Output the (x, y) coordinate of the center of the cell containing the given text.  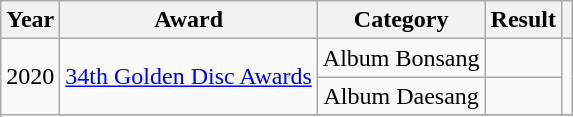
Category (401, 20)
Album Daesang (401, 96)
Album Bonsang (401, 58)
2020 (30, 77)
Result (523, 20)
Year (30, 20)
Award (189, 20)
34th Golden Disc Awards (189, 77)
